Capture the cell that displays the provided text and extract its (X, Y) central coordinate. 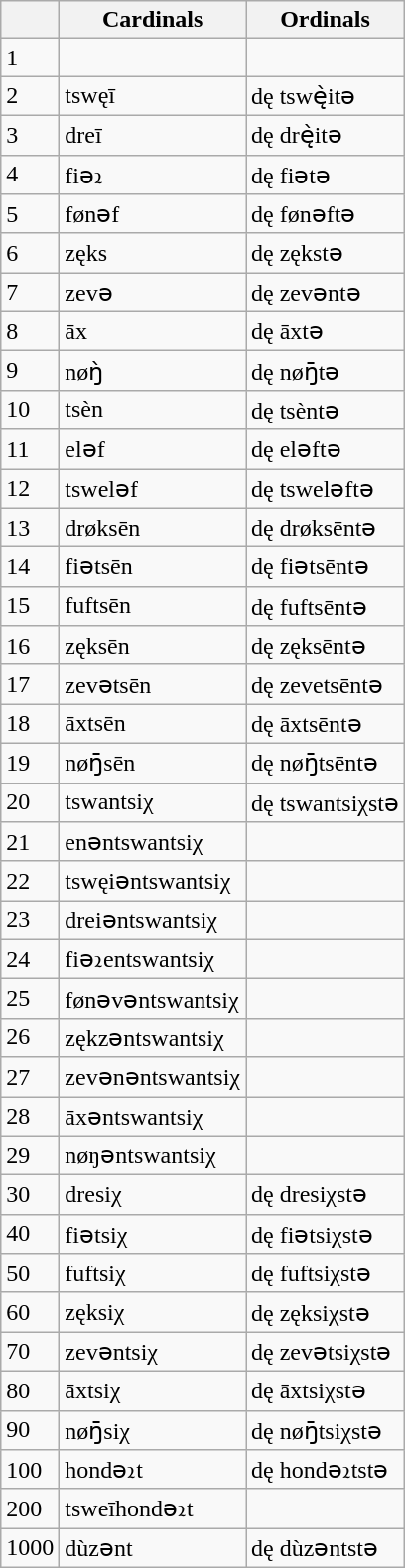
eləf (153, 449)
tswantsiχ (153, 802)
dreī (153, 135)
dę nøŋ̄tsiχstə (326, 1430)
dę fiətsēntə (326, 567)
dę drę̀itə (326, 135)
nøŋ̄sēn (153, 763)
28 (30, 1117)
nøŋəntswantsiχ (153, 1155)
6 (30, 253)
dę fuftsēntə (326, 606)
drøksēn (153, 528)
dę hondəꝛtstə (326, 1470)
24 (30, 959)
27 (30, 1077)
22 (30, 881)
1000 (30, 1548)
dę zęksēntə (326, 646)
14 (30, 567)
zevəntsiχ (153, 1352)
fuftsēn (153, 606)
dę zevəntə (326, 293)
dę fiətsiχstə (326, 1234)
dę nøŋ̄tsēntə (326, 763)
18 (30, 724)
Ordinals (326, 20)
dę fønəftə (326, 214)
200 (30, 1508)
7 (30, 293)
15 (30, 606)
dę nøŋ̄tə (326, 371)
nøŋ̀ (153, 371)
26 (30, 1037)
dę zevətsiχstə (326, 1352)
fiətsiχ (153, 1234)
50 (30, 1273)
4 (30, 175)
2 (30, 96)
zevənəntswantsiχ (153, 1077)
zęksiχ (153, 1312)
nøŋ̄siχ (153, 1430)
tsèn (153, 410)
āxəntswantsiχ (153, 1117)
dę tsweləftə (326, 488)
8 (30, 331)
3 (30, 135)
zevətsēn (153, 684)
fønəvəntswantsiχ (153, 999)
fiəꝛ (153, 175)
90 (30, 1430)
20 (30, 802)
dę eləftə (326, 449)
fiətsēn (153, 567)
12 (30, 488)
āx (153, 331)
tsweīhondəꝛt (153, 1508)
23 (30, 920)
1 (30, 58)
100 (30, 1470)
17 (30, 684)
zevə (153, 293)
dę zękstə (326, 253)
zęks (153, 253)
dę tswantsiχstə (326, 802)
dę fiətə (326, 175)
21 (30, 842)
hondəꝛt (153, 1470)
tswęiəntswantsiχ (153, 881)
dę dùzəntstə (326, 1548)
30 (30, 1195)
āxtsēn (153, 724)
dę dresiχstə (326, 1195)
10 (30, 410)
60 (30, 1312)
enəntswantsiχ (153, 842)
dę āxtsēntə (326, 724)
tswęī (153, 96)
29 (30, 1155)
dę āxtə (326, 331)
zękzəntswantsiχ (153, 1037)
19 (30, 763)
16 (30, 646)
fuftsiχ (153, 1273)
dę fuftsiχstə (326, 1273)
āxtsiχ (153, 1390)
dùzənt (153, 1548)
13 (30, 528)
Cardinals (153, 20)
fønəf (153, 214)
40 (30, 1234)
25 (30, 999)
dresiχ (153, 1195)
dę drøksēntə (326, 528)
5 (30, 214)
dę tswę̀itə (326, 96)
11 (30, 449)
zęksēn (153, 646)
dę zevetsēntə (326, 684)
dę āxtsiχstə (326, 1390)
9 (30, 371)
70 (30, 1352)
dreiəntswantsiχ (153, 920)
dę zęksiχstə (326, 1312)
tsweləf (153, 488)
fiəꝛentswantsiχ (153, 959)
dę tsèntə (326, 410)
80 (30, 1390)
